Identify which cell holds the provided text, then report its [x, y] central coordinate. 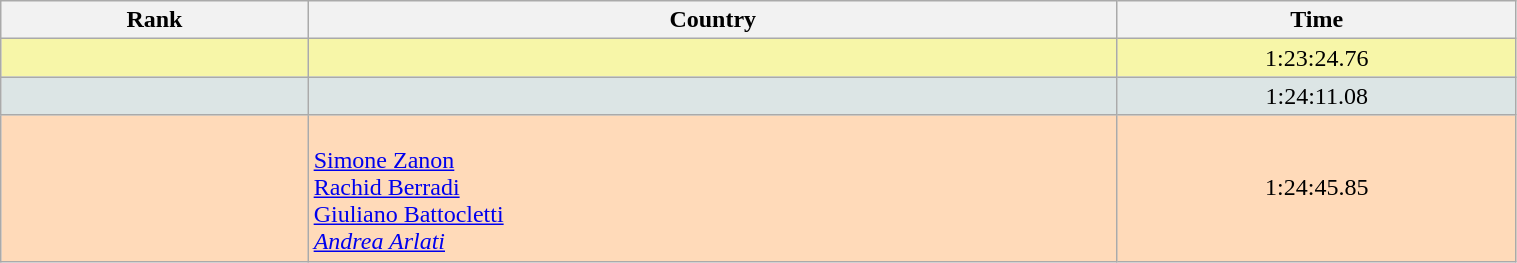
Rank [154, 20]
Country [712, 20]
Time [1316, 20]
Simone ZanonRachid BerradiGiuliano BattoclettiAndrea Arlati [712, 188]
1:24:45.85 [1316, 188]
1:24:11.08 [1316, 96]
1:23:24.76 [1316, 58]
